Provide the (X, Y) coordinate of the cell's center where the given text is located.  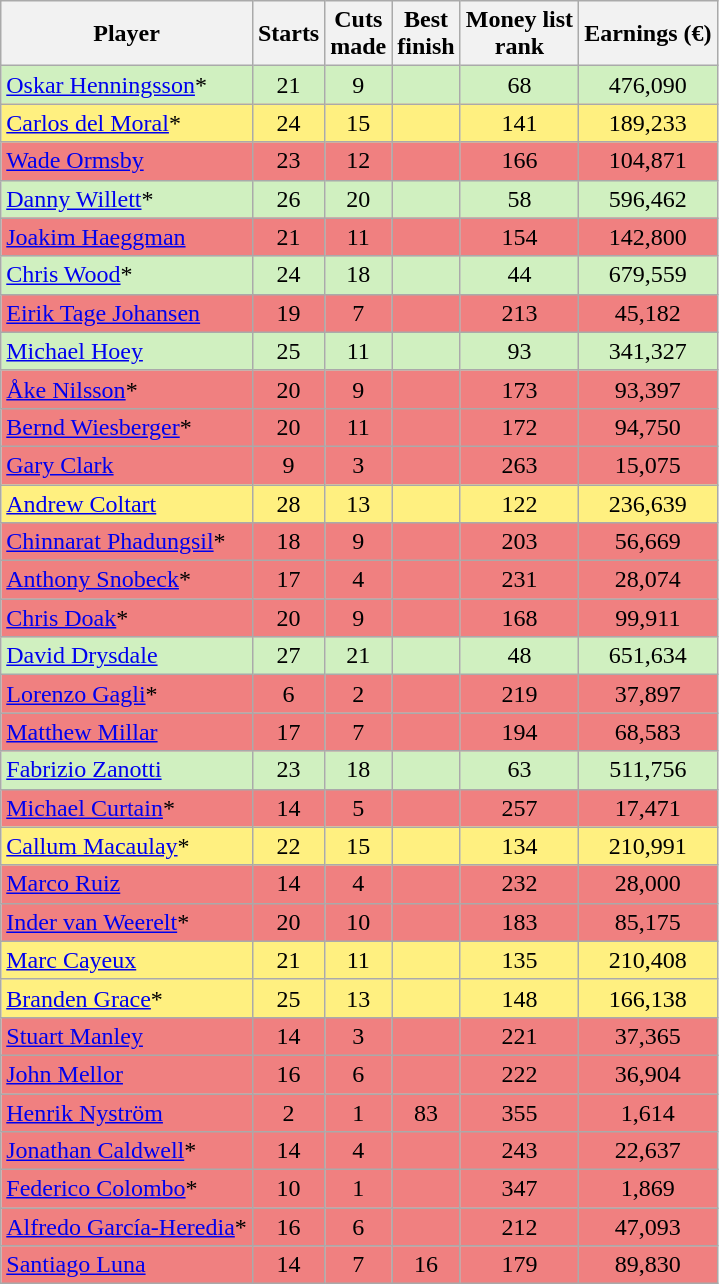
183 (519, 922)
15,075 (648, 465)
5 (358, 808)
93,397 (648, 389)
476,090 (648, 85)
48 (519, 656)
Wade Ormsby (127, 161)
45,182 (648, 313)
166,138 (648, 998)
173 (519, 389)
Oskar Henningsson* (127, 85)
341,327 (648, 351)
85,175 (648, 922)
141 (519, 123)
Chris Wood* (127, 275)
221 (519, 1036)
37,897 (648, 694)
Starts (288, 34)
Jonathan Caldwell* (127, 1151)
Chinnarat Phadungsil* (127, 542)
Earnings (€) (648, 34)
Andrew Coltart (127, 503)
68 (519, 85)
212 (519, 1227)
236,639 (648, 503)
148 (519, 998)
12 (358, 161)
Inder van Weerelt* (127, 922)
Eirik Tage Johansen (127, 313)
John Mellor (127, 1074)
28,074 (648, 580)
56,669 (648, 542)
257 (519, 808)
83 (426, 1113)
1,869 (648, 1189)
347 (519, 1189)
Michael Hoey (127, 351)
Callum Macaulay* (127, 846)
Danny Willett* (127, 199)
Stuart Manley (127, 1036)
Santiago Luna (127, 1265)
651,634 (648, 656)
596,462 (648, 199)
37,365 (648, 1036)
44 (519, 275)
Michael Curtain* (127, 808)
93 (519, 351)
Anthony Snobeck* (127, 580)
154 (519, 237)
135 (519, 960)
Lorenzo Gagli* (127, 694)
17,471 (648, 808)
Åke Nilsson* (127, 389)
Matthew Millar (127, 732)
22 (288, 846)
222 (519, 1074)
Joakim Haeggman (127, 237)
36,904 (648, 1074)
Carlos del Moral* (127, 123)
210,408 (648, 960)
Fabrizio Zanotti (127, 770)
94,750 (648, 427)
68,583 (648, 732)
89,830 (648, 1265)
679,559 (648, 275)
172 (519, 427)
213 (519, 313)
355 (519, 1113)
Player (127, 34)
142,800 (648, 237)
232 (519, 884)
22,637 (648, 1151)
231 (519, 580)
19 (288, 313)
Henrik Nyström (127, 1113)
Alfredo García-Heredia* (127, 1227)
47,093 (648, 1227)
David Drysdale (127, 656)
Money listrank (519, 34)
189,233 (648, 123)
179 (519, 1265)
26 (288, 199)
263 (519, 465)
104,871 (648, 161)
Federico Colombo* (127, 1189)
243 (519, 1151)
Bernd Wiesberger* (127, 427)
27 (288, 656)
28 (288, 503)
194 (519, 732)
1,614 (648, 1113)
Branden Grace* (127, 998)
Chris Doak* (127, 618)
511,756 (648, 770)
210,991 (648, 846)
219 (519, 694)
203 (519, 542)
168 (519, 618)
Cutsmade (358, 34)
Marc Cayeux (127, 960)
122 (519, 503)
99,911 (648, 618)
63 (519, 770)
Marco Ruiz (127, 884)
28,000 (648, 884)
Gary Clark (127, 465)
58 (519, 199)
134 (519, 846)
Bestfinish (426, 34)
166 (519, 161)
